Determine the (X, Y) coordinate at the center of the cell enclosing the given text.  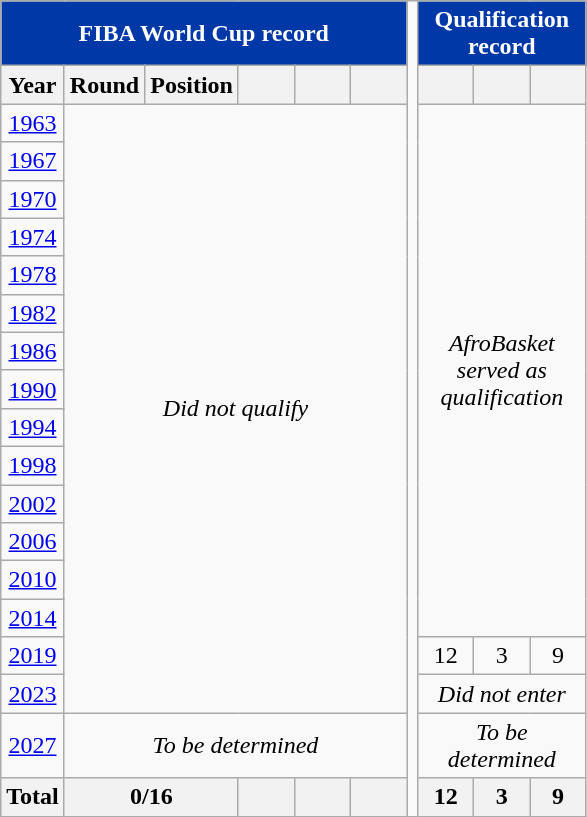
2014 (33, 618)
2006 (33, 542)
Year (33, 85)
2023 (33, 694)
1978 (33, 275)
1963 (33, 123)
0/16 (151, 797)
2002 (33, 503)
Round (104, 85)
Position (192, 85)
Did not enter (502, 694)
1986 (33, 351)
1994 (33, 427)
1970 (33, 199)
AfroBasket served as qualification (502, 370)
2019 (33, 656)
1982 (33, 313)
2027 (33, 746)
Total (33, 797)
2010 (33, 580)
Qualification record (502, 34)
1998 (33, 465)
1990 (33, 389)
Did not qualify (235, 408)
1974 (33, 237)
FIBA World Cup record (204, 34)
1967 (33, 161)
